Pinpoint the cell where the given text exists, returning its [x, y] midpoint coordinate. 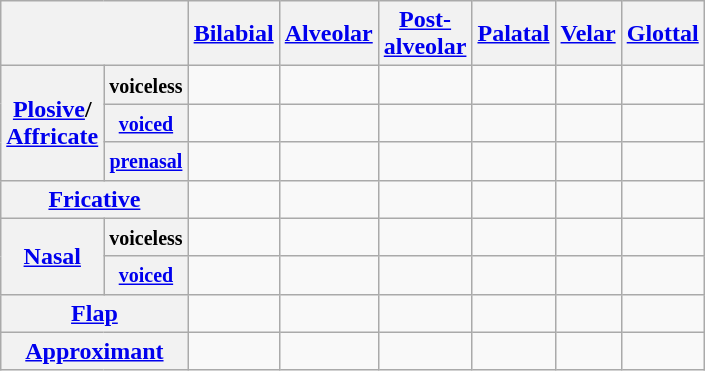
Palatal [514, 34]
Bilabial [234, 34]
Flap [94, 313]
Fricative [94, 199]
Approximant [94, 351]
Glottal [662, 34]
Alveolar [328, 34]
Velar [588, 34]
Post-alveolar [425, 34]
Plosive/Affricate [52, 123]
Nasal [52, 256]
prenasal [146, 161]
